Search for the cell housing the specified text and yield its [x, y] center coordinate. 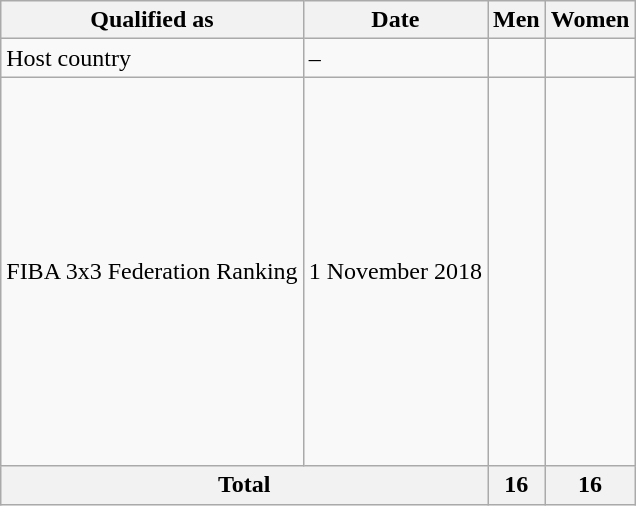
1 November 2018 [395, 272]
Date [395, 20]
Host country [152, 58]
Men [517, 20]
Total [244, 485]
FIBA 3x3 Federation Ranking [152, 272]
Women [590, 20]
Qualified as [152, 20]
– [395, 58]
